Determine the [X, Y] coordinate at the center of the cell enclosing the given text.  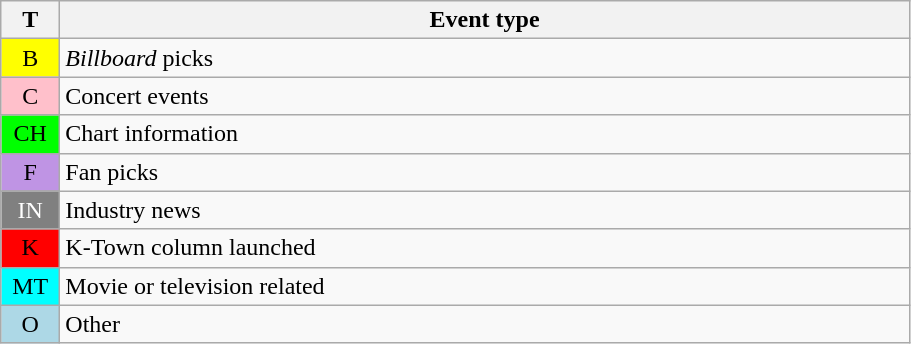
Other [485, 324]
O [30, 324]
K [30, 248]
C [30, 96]
Industry news [485, 210]
K-Town column launched [485, 248]
Movie or television related [485, 286]
B [30, 58]
MT [30, 286]
Concert events [485, 96]
Fan picks [485, 172]
T [30, 20]
F [30, 172]
Billboard picks [485, 58]
Chart information [485, 134]
Event type [485, 20]
IN [30, 210]
CH [30, 134]
